Output the [x, y] coordinate of the center of the cell containing the given text.  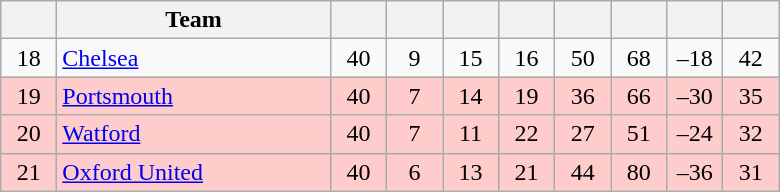
42 [751, 58]
–18 [695, 58]
6 [414, 172]
11 [470, 134]
15 [470, 58]
50 [583, 58]
22 [527, 134]
Team [194, 20]
18 [29, 58]
Oxford United [194, 172]
Portsmouth [194, 96]
Chelsea [194, 58]
20 [29, 134]
80 [639, 172]
9 [414, 58]
–36 [695, 172]
32 [751, 134]
–24 [695, 134]
44 [583, 172]
14 [470, 96]
13 [470, 172]
Watford [194, 134]
68 [639, 58]
35 [751, 96]
51 [639, 134]
66 [639, 96]
–30 [695, 96]
27 [583, 134]
36 [583, 96]
16 [527, 58]
31 [751, 172]
